Return (X, Y) of the center of cell containing provided text 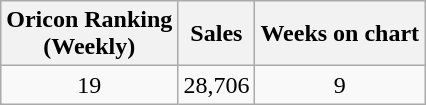
Oricon Ranking(Weekly) (90, 34)
28,706 (216, 85)
19 (90, 85)
Weeks on chart (340, 34)
Sales (216, 34)
9 (340, 85)
